Determine the (x, y) coordinate at the center of the cell enclosing the given text.  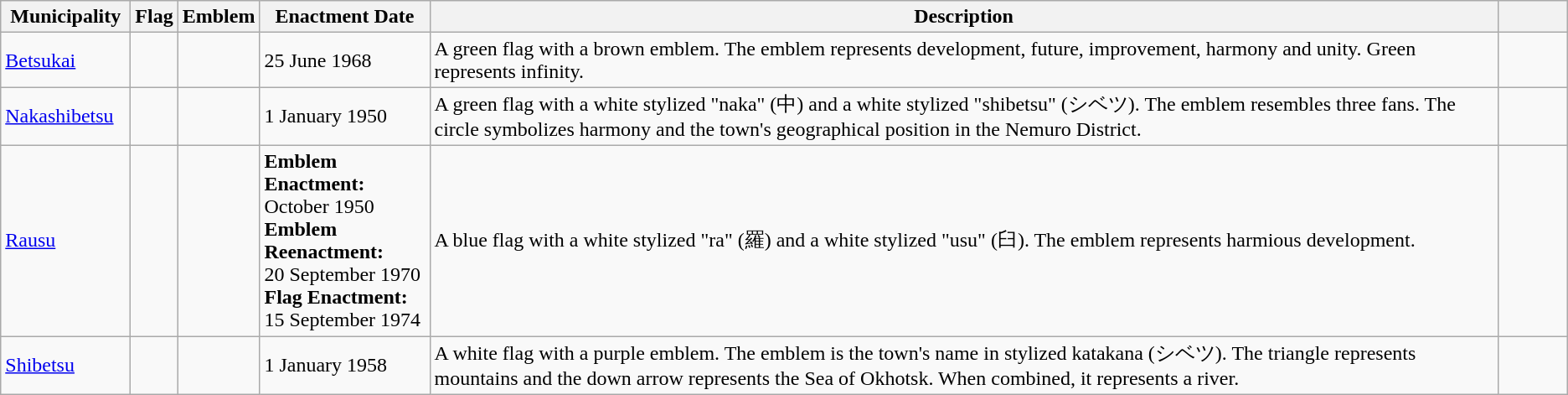
1 January 1950 (345, 117)
A green flag with a brown emblem. The emblem represents development, future, improvement, harmony and unity. Green represents infinity. (963, 60)
A blue flag with a white stylized "ra" (羅) and a white stylized "usu" (臼). The emblem represents harmious development. (963, 240)
Description (963, 17)
Betsukai (65, 60)
Rausu (65, 240)
Flag (154, 17)
Enactment Date (345, 17)
Shibetsu (65, 365)
1 January 1958 (345, 365)
25 June 1968 (345, 60)
Emblem (219, 17)
Emblem Enactment:October 1950Emblem Reenactment:20 September 1970Flag Enactment:15 September 1974 (345, 240)
Municipality (65, 17)
Nakashibetsu (65, 117)
